Scan for the cell matching the given text and deliver its [X, Y] coordinate at center. 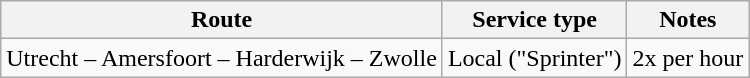
Service type [534, 20]
2x per hour [688, 58]
Route [222, 20]
Notes [688, 20]
Utrecht – Amersfoort – Harderwijk – Zwolle [222, 58]
Local ("Sprinter") [534, 58]
